Output the (X, Y) coordinate of the center of the cell containing the given text.  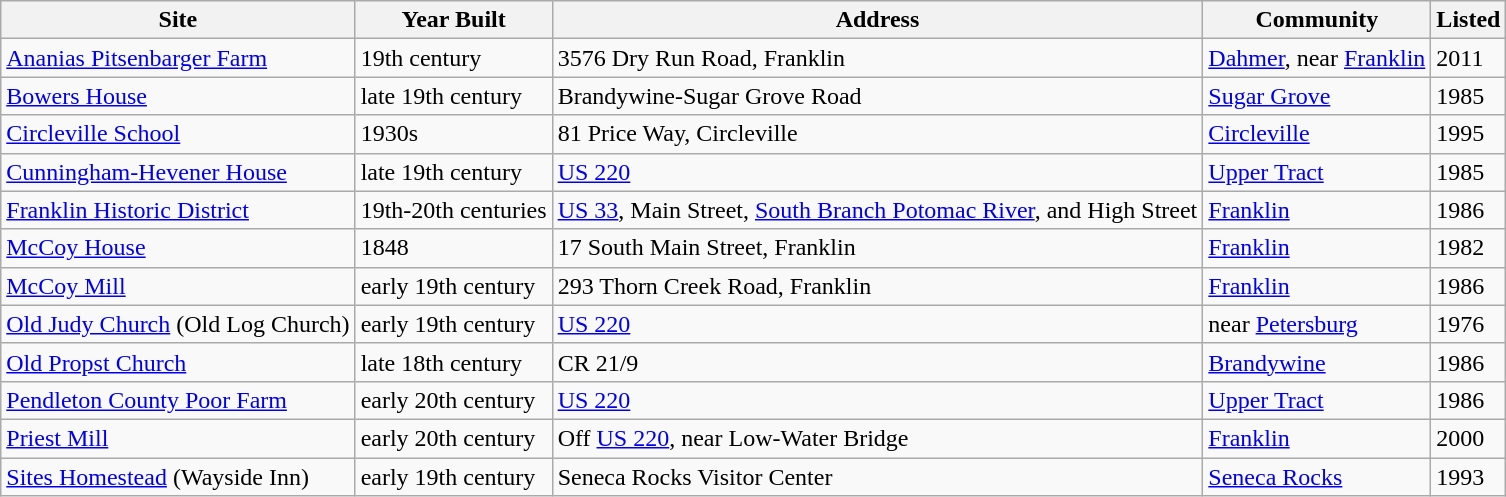
Cunningham-Hevener House (178, 172)
Sugar Grove (1317, 96)
19th-20th centuries (454, 210)
1995 (1468, 134)
Circleville (1317, 134)
Dahmer, near Franklin (1317, 58)
2011 (1468, 58)
CR 21/9 (878, 362)
1976 (1468, 324)
near Petersburg (1317, 324)
17 South Main Street, Franklin (878, 248)
Pendleton County Poor Farm (178, 400)
Old Propst Church (178, 362)
Listed (1468, 20)
Ananias Pitsenbarger Farm (178, 58)
1993 (1468, 477)
Sites Homestead (Wayside Inn) (178, 477)
Community (1317, 20)
Address (878, 20)
Seneca Rocks Visitor Center (878, 477)
US 33, Main Street, South Branch Potomac River, and High Street (878, 210)
Brandywine-Sugar Grove Road (878, 96)
1930s (454, 134)
1848 (454, 248)
McCoy House (178, 248)
Bowers House (178, 96)
McCoy Mill (178, 286)
3576 Dry Run Road, Franklin (878, 58)
Franklin Historic District (178, 210)
Seneca Rocks (1317, 477)
late 18th century (454, 362)
Old Judy Church (Old Log Church) (178, 324)
81 Price Way, Circleville (878, 134)
Year Built (454, 20)
1982 (1468, 248)
Circleville School (178, 134)
293 Thorn Creek Road, Franklin (878, 286)
Off US 220, near Low-Water Bridge (878, 438)
Priest Mill (178, 438)
19th century (454, 58)
Brandywine (1317, 362)
2000 (1468, 438)
Site (178, 20)
